Detect which cell encompasses the target text, then output its (x, y) center coordinate. 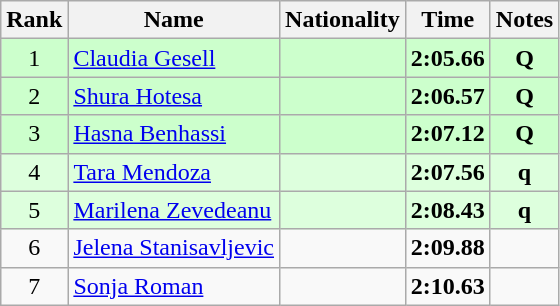
2:06.57 (448, 96)
1 (34, 58)
6 (34, 248)
Sonja Roman (174, 286)
2:07.56 (448, 172)
2:08.43 (448, 210)
Nationality (343, 20)
Hasna Benhassi (174, 134)
7 (34, 286)
2:10.63 (448, 286)
Tara Mendoza (174, 172)
Name (174, 20)
Jelena Stanisavljevic (174, 248)
Shura Hotesa (174, 96)
Rank (34, 20)
Time (448, 20)
2:05.66 (448, 58)
3 (34, 134)
Claudia Gesell (174, 58)
2:09.88 (448, 248)
2:07.12 (448, 134)
Marilena Zevedeanu (174, 210)
4 (34, 172)
5 (34, 210)
Notes (524, 20)
2 (34, 96)
